Return (X, Y) of the center of cell containing provided text 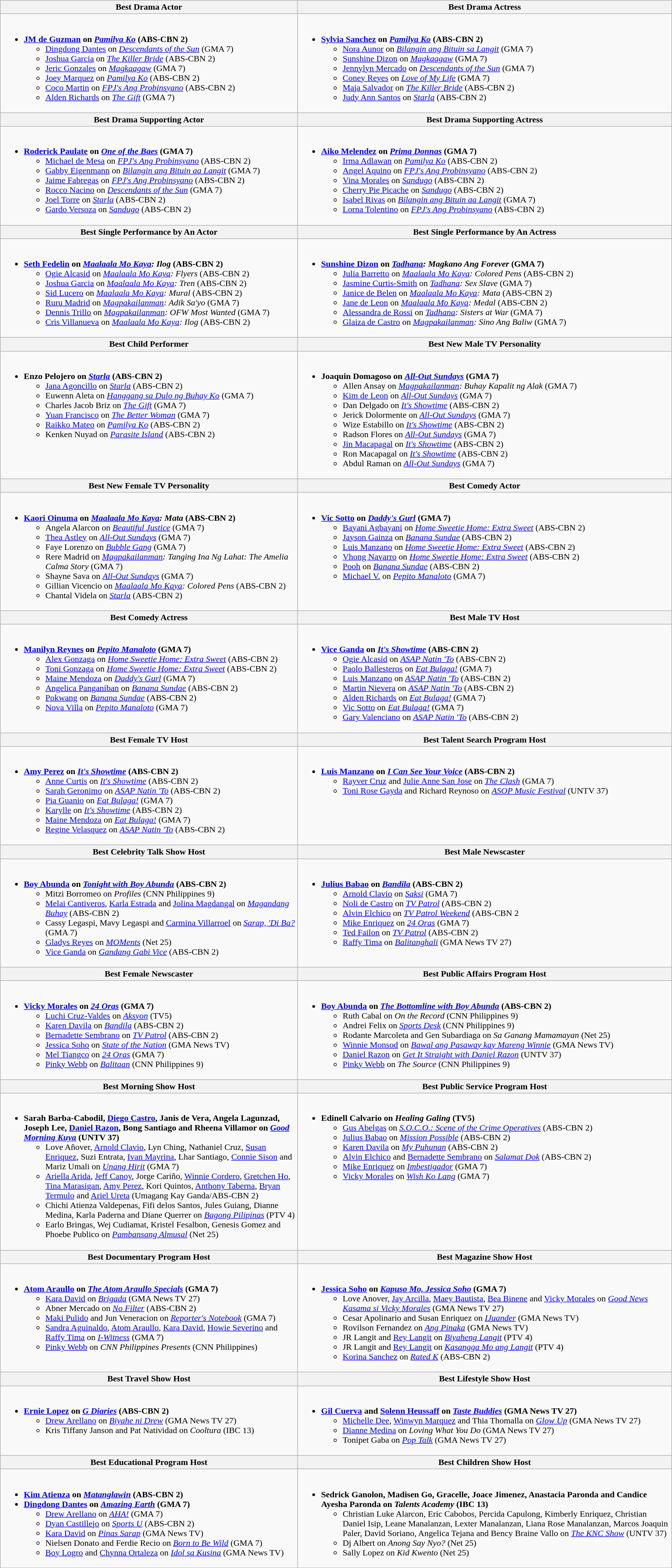
Best Celebrity Talk Show Host (149, 852)
Best Female Newscaster (149, 974)
Best Female TV Host (149, 740)
Ernie Lopez on G Diaries (ABS-CBN 2)Drew Arellano on Biyahe ni Drew (GMA News TV 27)Kris Tiffany Janson and Pat Natividad on Cooltura (IBC 13) (149, 1420)
Best Magazine Show Host (485, 1257)
Best Comedy Actress (149, 617)
Best Public Service Program Host (485, 1086)
Best Single Performance by An Actor (149, 232)
Best Lifestyle Show Host (485, 1379)
Best Talent Search Program Host (485, 740)
Best Documentary Program Host (149, 1257)
Best Child Performer (149, 344)
Best Children Show Host (485, 1462)
Best Educational Program Host (149, 1462)
Best Single Performance by An Actress (485, 232)
Best New Male TV Personality (485, 344)
Best New Female TV Personality (149, 486)
Best Public Affairs Program Host (485, 974)
Best Travel Show Host (149, 1379)
Best Comedy Actor (485, 486)
Best Drama Actress (485, 7)
Best Drama Supporting Actress (485, 120)
Best Drama Supporting Actor (149, 120)
Best Drama Actor (149, 7)
Best Morning Show Host (149, 1086)
Best Male Newscaster (485, 852)
Best Male TV Host (485, 617)
